Find where the given text appears and provide that cell's center as [x, y] coordinate. 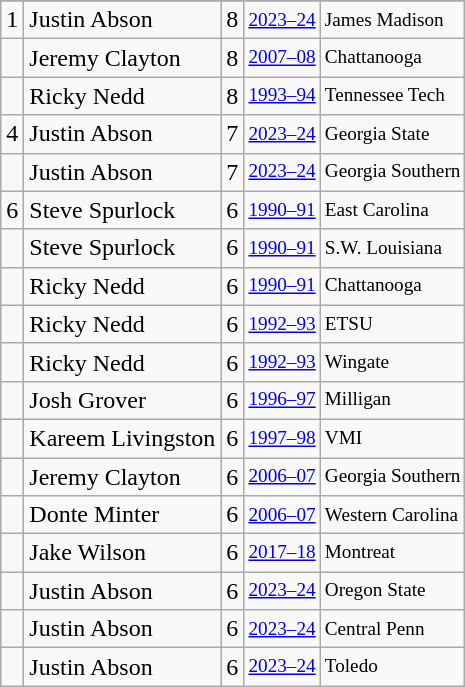
1 [12, 20]
Tennessee Tech [392, 96]
Donte Minter [122, 515]
1993–94 [282, 96]
Montreat [392, 553]
Kareem Livingston [122, 438]
1997–98 [282, 438]
Milligan [392, 400]
James Madison [392, 20]
Georgia State [392, 134]
S.W. Louisiana [392, 248]
2007–08 [282, 58]
Josh Grover [122, 400]
VMI [392, 438]
2017–18 [282, 553]
Jake Wilson [122, 553]
1996–97 [282, 400]
Central Penn [392, 629]
East Carolina [392, 210]
Toledo [392, 667]
Wingate [392, 362]
ETSU [392, 324]
Western Carolina [392, 515]
4 [12, 134]
Oregon State [392, 591]
